From the cell containing the given text, extract its center point as [X, Y] coordinate. 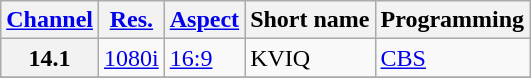
Short name [310, 20]
14.1 [50, 58]
1080i [132, 58]
Programming [452, 20]
Aspect [204, 20]
16:9 [204, 58]
CBS [452, 58]
KVIQ [310, 58]
Res. [132, 20]
Channel [50, 20]
